For the text-containing cell, return its midpoint in (X, Y) coordinate format. 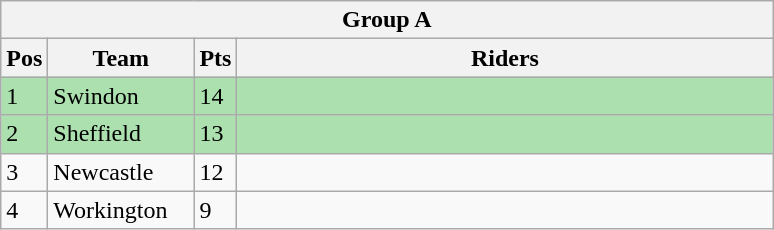
13 (216, 134)
14 (216, 96)
Pts (216, 58)
Riders (505, 58)
Team (121, 58)
Sheffield (121, 134)
Newcastle (121, 172)
Swindon (121, 96)
Workington (121, 210)
9 (216, 210)
4 (24, 210)
Pos (24, 58)
Group A (387, 20)
12 (216, 172)
2 (24, 134)
3 (24, 172)
1 (24, 96)
